Output the [x, y] coordinate of the center of the cell containing the given text.  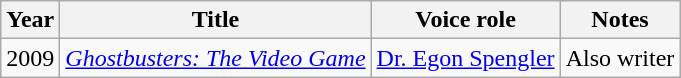
Dr. Egon Spengler [466, 58]
Title [216, 20]
Notes [620, 20]
Also writer [620, 58]
Year [30, 20]
Voice role [466, 20]
2009 [30, 58]
Ghostbusters: The Video Game [216, 58]
